Return the (X, Y) coordinate for the center point of the cell that contains the specified text.  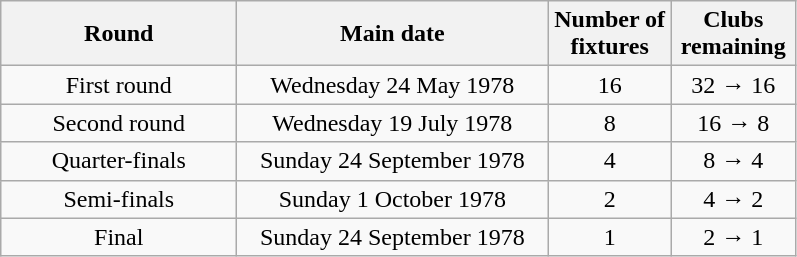
32 → 16 (733, 85)
Quarter-finals (119, 161)
Sunday 1 October 1978 (392, 199)
Wednesday 19 July 1978 (392, 123)
1 (610, 237)
Main date (392, 34)
4 → 2 (733, 199)
8 (610, 123)
16 → 8 (733, 123)
Semi-finals (119, 199)
2 → 1 (733, 237)
16 (610, 85)
4 (610, 161)
2 (610, 199)
Clubs remaining (733, 34)
Final (119, 237)
Wednesday 24 May 1978 (392, 85)
Round (119, 34)
8 → 4 (733, 161)
Number of fixtures (610, 34)
Second round (119, 123)
First round (119, 85)
